Search for the cell housing the specified text and yield its [X, Y] center coordinate. 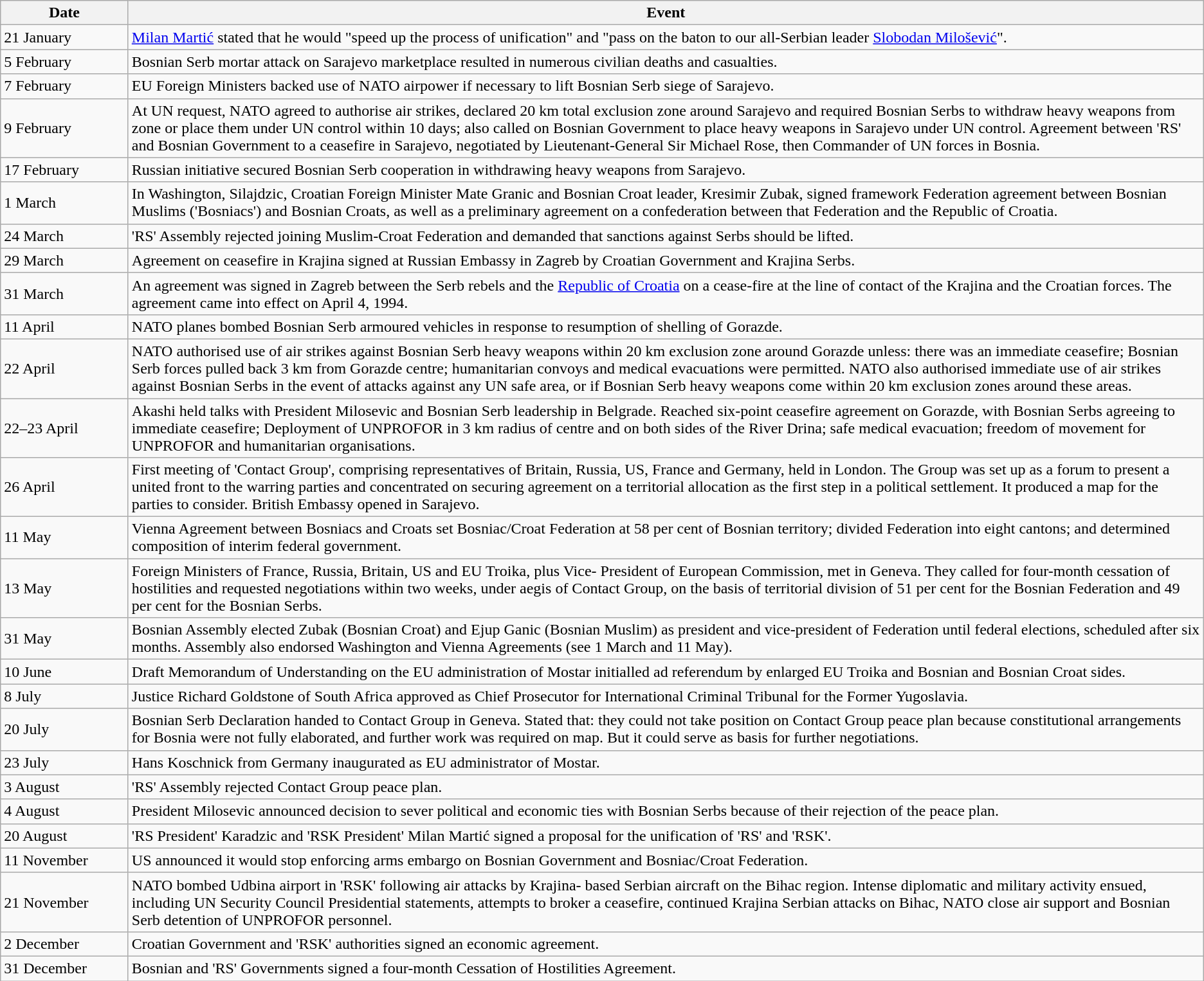
26 April [64, 487]
20 August [64, 836]
17 February [64, 170]
4 August [64, 811]
23 July [64, 762]
Date [64, 13]
Russian initiative secured Bosnian Serb cooperation in withdrawing heavy weapons from Sarajevo. [666, 170]
'RS' Assembly rejected joining Muslim-Croat Federation and demanded that sanctions against Serbs should be lifted. [666, 236]
Croatian Government and 'RSK' authorities signed an economic agreement. [666, 944]
7 February [64, 86]
Event [666, 13]
31 May [64, 639]
11 April [64, 327]
NATO planes bombed Bosnian Serb armoured vehicles in response to resumption of shelling of Gorazde. [666, 327]
Agreement on ceasefire in Krajina signed at Russian Embassy in Zagreb by Croatian Government and Krajina Serbs. [666, 260]
8 July [64, 696]
US announced it would stop enforcing arms embargo on Bosnian Government and Bosniac/Croat Federation. [666, 860]
EU Foreign Ministers backed use of NATO airpower if necessary to lift Bosnian Serb siege of Sarajevo. [666, 86]
31 December [64, 968]
20 July [64, 729]
9 February [64, 128]
Milan Martić stated that he would "speed up the process of unification" and "pass on the baton to our all-Serbian leader Slobodan Milošević". [666, 37]
21 November [64, 902]
Hans Koschnick from Germany inaugurated as EU administrator of Mostar. [666, 762]
31 March [64, 293]
29 March [64, 260]
1 March [64, 203]
Justice Richard Goldstone of South Africa approved as Chief Prosecutor for International Criminal Tribunal for the Former Yugoslavia. [666, 696]
Bosnian and 'RS' Governments signed a four-month Cessation of Hostilities Agreement. [666, 968]
Bosnian Serb mortar attack on Sarajevo marketplace resulted in numerous civilian deaths and casualties. [666, 62]
24 March [64, 236]
22–23 April [64, 428]
13 May [64, 588]
10 June [64, 672]
'RS' Assembly rejected Contact Group peace plan. [666, 787]
11 November [64, 860]
'RS President' Karadzic and 'RSK President' Milan Martić signed a proposal for the unification of 'RS' and 'RSK'. [666, 836]
22 April [64, 368]
3 August [64, 787]
President Milosevic announced decision to sever political and economic ties with Bosnian Serbs because of their rejection of the peace plan. [666, 811]
11 May [64, 537]
5 February [64, 62]
2 December [64, 944]
21 January [64, 37]
